Return [X, Y] of the center of cell containing provided text 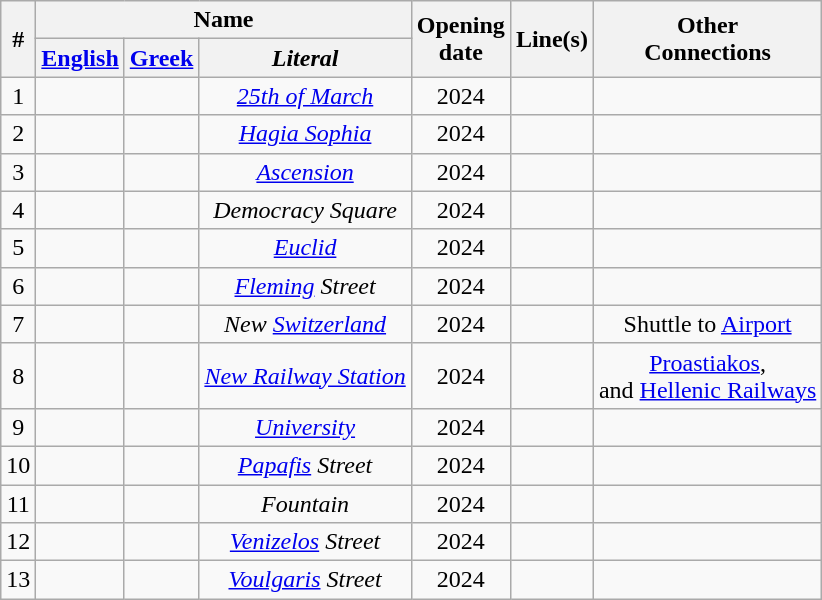
5 [18, 248]
7 [18, 324]
6 [18, 286]
8 [18, 376]
Hagia Sophia [305, 134]
University [305, 427]
1 [18, 96]
Shuttle to Airport [707, 324]
Fountain [305, 503]
Democracy Square [305, 210]
# [18, 39]
Fleming Street [305, 286]
25th of March [305, 96]
New Railway Station [305, 376]
Ascension [305, 172]
11 [18, 503]
Papafis Street [305, 465]
Voulgaris Street [305, 580]
OtherConnections [707, 39]
English [80, 58]
Proastiakos,and Hellenic Railways [707, 376]
4 [18, 210]
Venizelos Street [305, 542]
12 [18, 542]
2 [18, 134]
New Switzerland [305, 324]
9 [18, 427]
Openingdate [460, 39]
Line(s) [552, 39]
10 [18, 465]
Literal [305, 58]
Greek [162, 58]
13 [18, 580]
Euclid [305, 248]
Name [224, 20]
3 [18, 172]
